Identify which cell holds the provided text, then report its (X, Y) central coordinate. 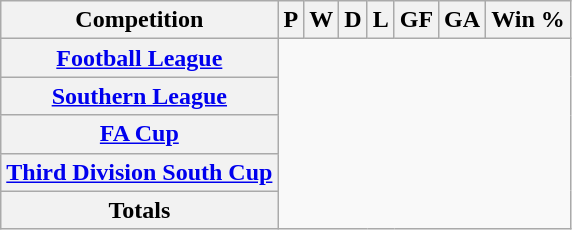
Win % (528, 20)
GF (416, 20)
Third Division South Cup (140, 172)
GA (462, 20)
L (380, 20)
Southern League (140, 96)
P (291, 20)
FA Cup (140, 134)
Competition (140, 20)
D (353, 20)
Totals (140, 210)
W (322, 20)
Football League (140, 58)
